Extract the (x, y) coordinate from the center of the cell holding the provided text.  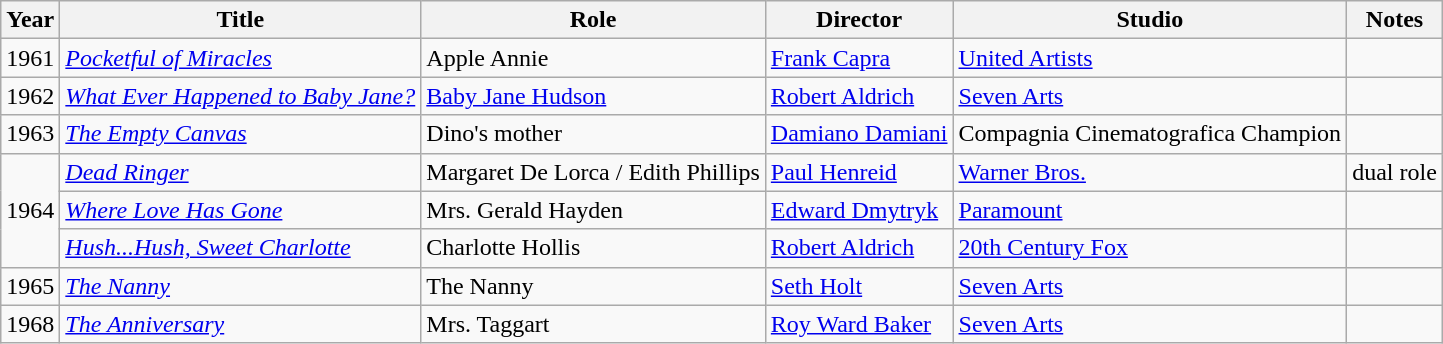
Dino's mother (594, 134)
The Empty Canvas (240, 134)
Compagnia Cinematografica Champion (1150, 134)
Margaret De Lorca / Edith Phillips (594, 172)
Title (240, 20)
Warner Bros. (1150, 172)
What Ever Happened to Baby Jane? (240, 96)
Director (859, 20)
Apple Annie (594, 58)
Hush...Hush, Sweet Charlotte (240, 248)
Where Love Has Gone (240, 210)
Frank Capra (859, 58)
Role (594, 20)
Seth Holt (859, 286)
1961 (30, 58)
Mrs. Gerald Hayden (594, 210)
Pocketful of Miracles (240, 58)
20th Century Fox (1150, 248)
1968 (30, 324)
Damiano Damiani (859, 134)
Year (30, 20)
1965 (30, 286)
Studio (1150, 20)
1964 (30, 210)
The Anniversary (240, 324)
1962 (30, 96)
1963 (30, 134)
Paramount (1150, 210)
dual role (1395, 172)
Paul Henreid (859, 172)
Roy Ward Baker (859, 324)
Dead Ringer (240, 172)
Baby Jane Hudson (594, 96)
Edward Dmytryk (859, 210)
Notes (1395, 20)
Charlotte Hollis (594, 248)
Mrs. Taggart (594, 324)
United Artists (1150, 58)
